Determine the [x, y] coordinate at the center of the cell enclosing the given text.  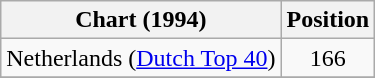
Position [328, 20]
Netherlands (Dutch Top 40) [141, 58]
166 [328, 58]
Chart (1994) [141, 20]
